Pinpoint the cell where the given text exists, returning its (x, y) midpoint coordinate. 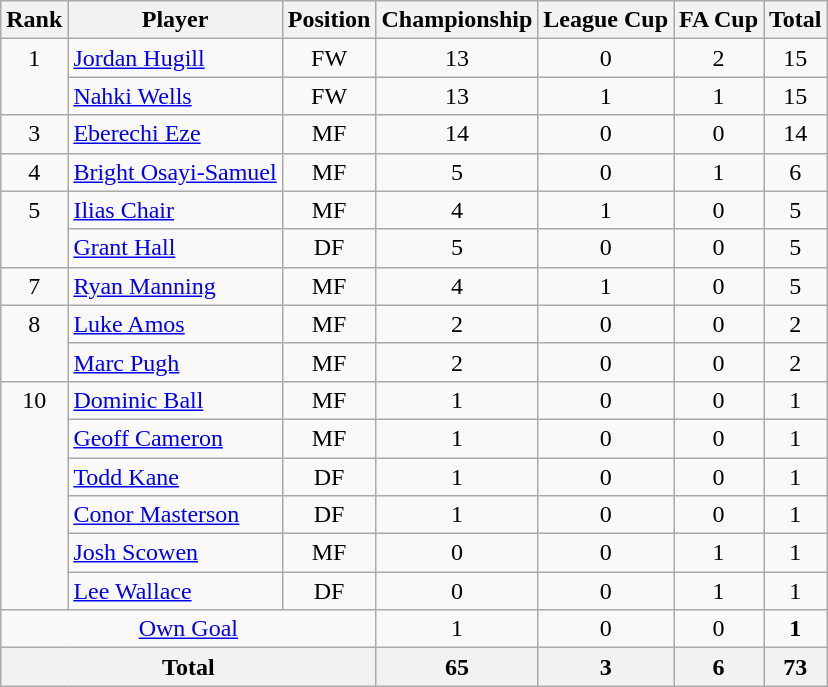
Position (329, 20)
Ryan Manning (175, 286)
10 (34, 495)
Luke Amos (175, 324)
Jordan Hugill (175, 58)
Own Goal (188, 629)
Geoff Cameron (175, 438)
Championship (457, 20)
Dominic Ball (175, 400)
FA Cup (719, 20)
Ilias Chair (175, 210)
Conor Masterson (175, 515)
65 (457, 667)
Nahki Wells (175, 96)
League Cup (606, 20)
Todd Kane (175, 477)
Lee Wallace (175, 591)
Player (175, 20)
Marc Pugh (175, 362)
8 (34, 343)
73 (796, 667)
Grant Hall (175, 248)
7 (34, 286)
Josh Scowen (175, 553)
Eberechi Eze (175, 134)
Rank (34, 20)
Bright Osayi-Samuel (175, 172)
